Determine the (x, y) coordinate at the center of the cell enclosing the given text.  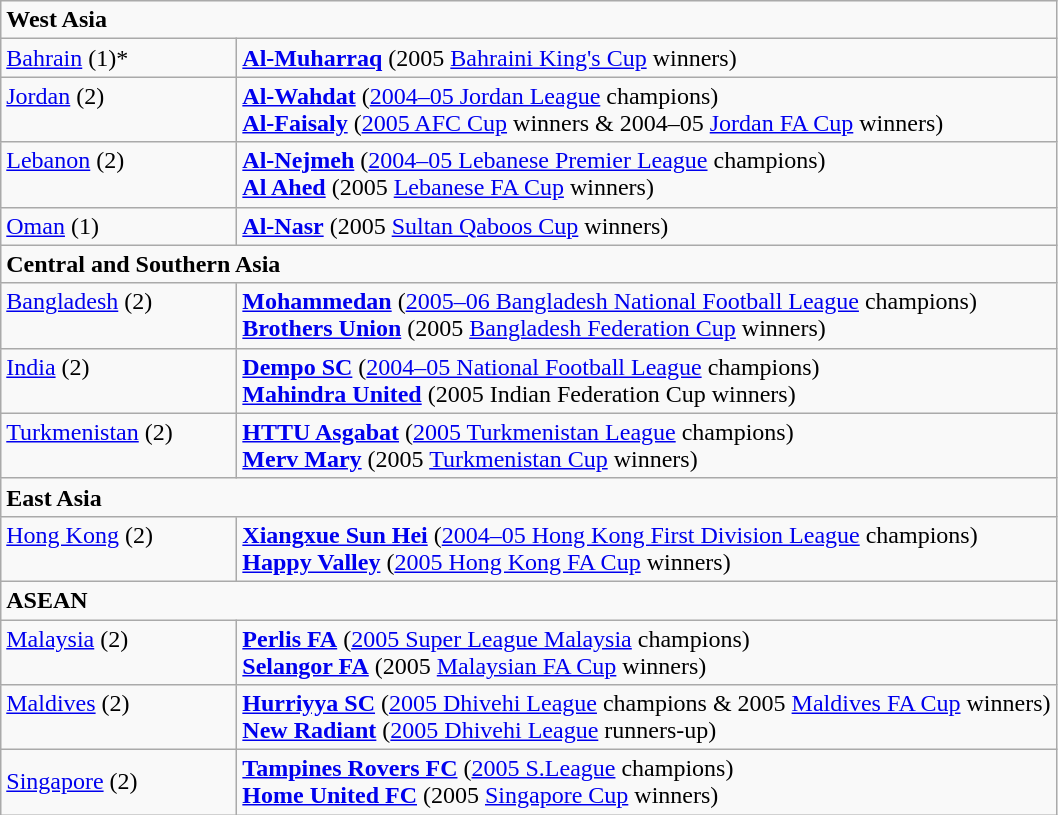
ASEAN (528, 600)
Hong Kong (2) (119, 548)
Xiangxue Sun Hei (2004–05 Hong Kong First Division League champions)Happy Valley (2005 Hong Kong FA Cup winners) (646, 548)
Singapore (2) (119, 782)
HTTU Asgabat (2005 Turkmenistan League champions)Merv Mary (2005 Turkmenistan Cup winners) (646, 446)
Mohammedan (2005–06 Bangladesh National Football League champions)Brothers Union (2005 Bangladesh Federation Cup winners) (646, 316)
Al-Muharraq (2005 Bahraini King's Cup winners) (646, 58)
India (2) (119, 380)
Dempo SC (2004–05 National Football League champions)Mahindra United (2005 Indian Federation Cup winners) (646, 380)
Jordan (2) (119, 110)
East Asia (528, 497)
Oman (1) (119, 226)
Tampines Rovers FC (2005 S.League champions)Home United FC (2005 Singapore Cup winners) (646, 782)
Al-Nasr (2005 Sultan Qaboos Cup winners) (646, 226)
Perlis FA (2005 Super League Malaysia champions)Selangor FA (2005 Malaysian FA Cup winners) (646, 652)
West Asia (528, 20)
Lebanon (2) (119, 174)
Turkmenistan (2) (119, 446)
Hurriyya SC (2005 Dhivehi League champions & 2005 Maldives FA Cup winners)New Radiant (2005 Dhivehi League runners-up) (646, 718)
Bangladesh (2) (119, 316)
Al-Nejmeh (2004–05 Lebanese Premier League champions)Al Ahed (2005 Lebanese FA Cup winners) (646, 174)
Maldives (2) (119, 718)
Bahrain (1)* (119, 58)
Central and Southern Asia (528, 264)
Al-Wahdat (2004–05 Jordan League champions)Al-Faisaly (2005 AFC Cup winners & 2004–05 Jordan FA Cup winners) (646, 110)
Malaysia (2) (119, 652)
